Scan for the cell matching the given text and deliver its (x, y) coordinate at center. 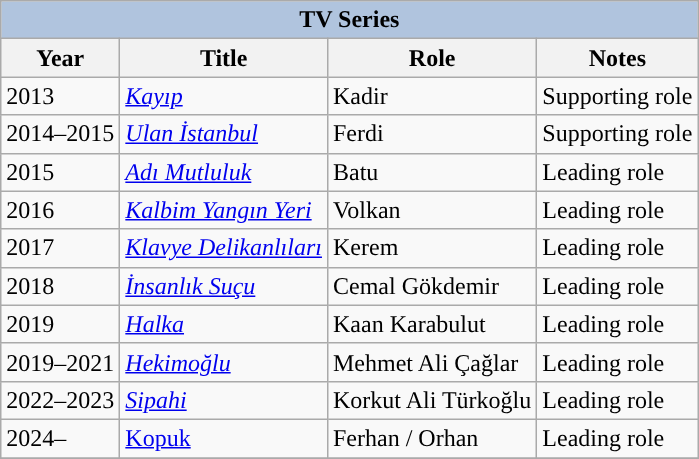
Kalbim Yangın Yeri (224, 210)
Batu (432, 172)
Ulan İstanbul (224, 134)
Sipahi (224, 400)
2013 (60, 96)
Role (432, 58)
2022–2023 (60, 400)
2024– (60, 438)
2014–2015 (60, 134)
Title (224, 58)
Notes (618, 58)
2019–2021 (60, 362)
Kopuk (224, 438)
Kaan Karabulut (432, 324)
Korkut Ali Türkoğlu (432, 400)
Adı Mutluluk (224, 172)
Mehmet Ali Çağlar (432, 362)
TV Series (350, 20)
Kerem (432, 248)
Halka (224, 324)
Kadir (432, 96)
Volkan (432, 210)
İnsanlık Suçu (224, 286)
Ferhan / Orhan (432, 438)
Year (60, 58)
2016 (60, 210)
2019 (60, 324)
Cemal Gökdemir (432, 286)
Kayıp (224, 96)
Hekimoğlu (224, 362)
Ferdi (432, 134)
2015 (60, 172)
2018 (60, 286)
2017 (60, 248)
Klavye Delikanlıları (224, 248)
